Provide the (x, y) coordinate of the cell's center where the given text is located.  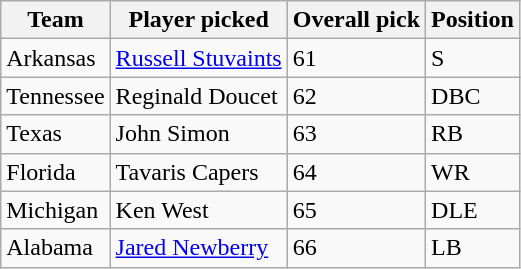
Reginald Doucet (198, 96)
LB (473, 248)
DLE (473, 210)
63 (356, 134)
Ken West (198, 210)
Player picked (198, 20)
Alabama (56, 248)
Tennessee (56, 96)
Jared Newberry (198, 248)
Tavaris Capers (198, 172)
66 (356, 248)
DBC (473, 96)
Michigan (56, 210)
Russell Stuvaints (198, 58)
WR (473, 172)
Team (56, 20)
Position (473, 20)
Arkansas (56, 58)
62 (356, 96)
Texas (56, 134)
RB (473, 134)
61 (356, 58)
64 (356, 172)
65 (356, 210)
Florida (56, 172)
Overall pick (356, 20)
S (473, 58)
John Simon (198, 134)
